Scan for the cell matching the given text and deliver its (X, Y) coordinate at center. 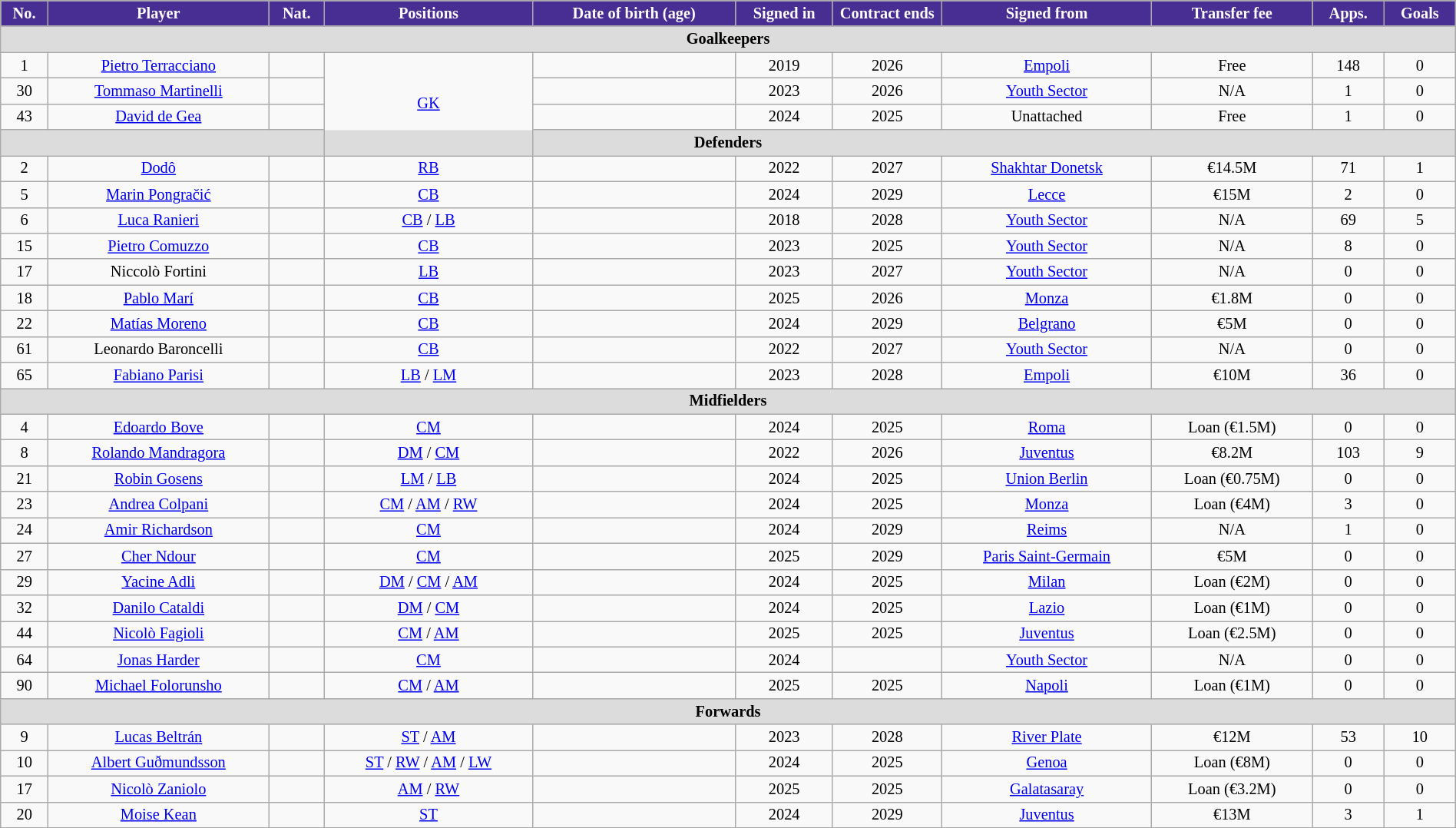
Belgrano (1046, 323)
Roma (1046, 427)
Union Berlin (1046, 479)
148 (1348, 65)
Positions (429, 13)
€8.2M (1232, 452)
David de Gea (159, 117)
Amir Richardson (159, 530)
Cher Ndour (159, 556)
29 (25, 582)
Defenders (728, 143)
21 (25, 479)
Nicolò Fagioli (159, 634)
Loan (€0.75M) (1232, 479)
RB (429, 168)
Loan (€8M) (1232, 763)
Robin Gosens (159, 479)
20 (25, 815)
Loan (€2.5M) (1232, 634)
Fabiano Parisi (159, 376)
Apps. (1348, 13)
Pietro Comuzzo (159, 246)
Moise Kean (159, 815)
Loan (€1.5M) (1232, 427)
ST / RW / AM / LW (429, 763)
Galatasaray (1046, 789)
2019 (784, 65)
Jonas Harder (159, 660)
103 (1348, 452)
Niccolò Fortini (159, 272)
LB / LM (429, 376)
€13M (1232, 815)
€14.5M (1232, 168)
23 (25, 505)
Signed from (1046, 13)
Edoardo Bove (159, 427)
Dodô (159, 168)
Yacine Adli (159, 582)
Pablo Marí (159, 298)
Contract ends (887, 13)
Albert Guðmundsson (159, 763)
69 (1348, 220)
53 (1348, 737)
LM / LB (429, 479)
Danilo Cataldi (159, 608)
30 (25, 91)
Nicolò Zaniolo (159, 789)
€15M (1232, 194)
Signed in (784, 13)
Napoli (1046, 685)
Lecce (1046, 194)
CM / AM / RW (429, 505)
61 (25, 349)
Date of birth (age) (634, 13)
36 (1348, 376)
71 (1348, 168)
DM / CM / AM (429, 582)
27 (25, 556)
River Plate (1046, 737)
ST (429, 815)
44 (25, 634)
Midfielders (728, 401)
Loan (€2M) (1232, 582)
Leonardo Baroncelli (159, 349)
Tommaso Martinelli (159, 91)
Andrea Colpani (159, 505)
6 (25, 220)
Genoa (1046, 763)
Forwards (728, 711)
15 (25, 246)
Loan (€4M) (1232, 505)
ST / AM (429, 737)
LB (429, 272)
€10M (1232, 376)
Shakhtar Donetsk (1046, 168)
64 (25, 660)
No. (25, 13)
32 (25, 608)
Reims (1046, 530)
2018 (784, 220)
Nat. (296, 13)
Rolando Mandragora (159, 452)
Marin Pongračić (159, 194)
€12M (1232, 737)
Goalkeepers (728, 39)
CB / LB (429, 220)
Milan (1046, 582)
Lucas Beltrán (159, 737)
Lazio (1046, 608)
€1.8M (1232, 298)
90 (25, 685)
Matías Moreno (159, 323)
4 (25, 427)
Transfer fee (1232, 13)
Goals (1419, 13)
Pietro Terracciano (159, 65)
43 (25, 117)
GK (429, 104)
Michael Folorunsho (159, 685)
Unattached (1046, 117)
65 (25, 376)
Player (159, 13)
18 (25, 298)
Loan (€3.2M) (1232, 789)
24 (25, 530)
Paris Saint-Germain (1046, 556)
Luca Ranieri (159, 220)
AM / RW (429, 789)
22 (25, 323)
